Return the (X, Y) coordinate for the center point of the cell that contains the specified text.  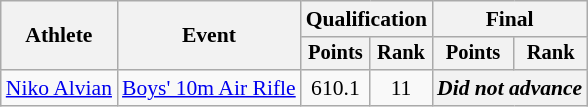
Niko Alvian (59, 88)
Final (510, 19)
610.1 (336, 88)
Athlete (59, 36)
Qualification (366, 19)
Did not advance (510, 88)
11 (401, 88)
Event (209, 36)
Boys' 10m Air Rifle (209, 88)
